Identify which cell holds the provided text, then report its [X, Y] central coordinate. 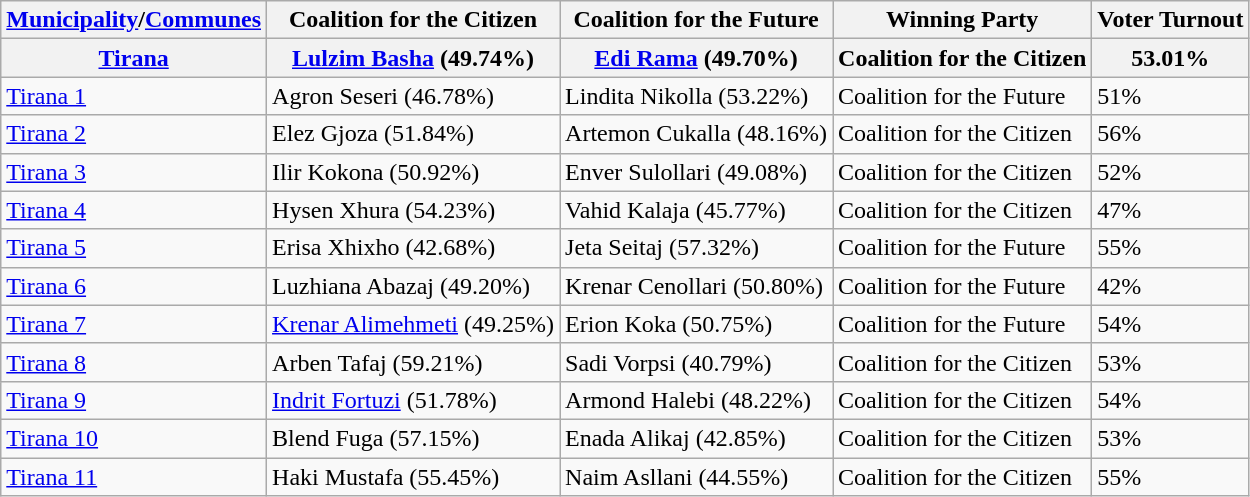
Lindita Nikolla (53.22%) [696, 96]
Naim Asllani (44.55%) [696, 477]
42% [1170, 286]
Blend Fuga (57.15%) [414, 438]
Agron Seseri (46.78%) [414, 96]
Artemon Cukalla (48.16%) [696, 134]
Tirana 9 [134, 400]
Erisa Xhixho (42.68%) [414, 248]
53.01% [1170, 58]
Hysen Xhura (54.23%) [414, 210]
Winning Party [962, 20]
Armond Halebi (48.22%) [696, 400]
Vahid Kalaja (45.77%) [696, 210]
Enada Alikaj (42.85%) [696, 438]
Tirana [134, 58]
51% [1170, 96]
Tirana 3 [134, 172]
Indrit Fortuzi (51.78%) [414, 400]
Lulzim Basha (49.74%) [414, 58]
Enver Sulollari (49.08%) [696, 172]
Tirana 11 [134, 477]
Tirana 5 [134, 248]
56% [1170, 134]
Voter Turnout [1170, 20]
Elez Gjoza (51.84%) [414, 134]
Tirana 8 [134, 362]
Tirana 1 [134, 96]
Krenar Cenollari (50.80%) [696, 286]
Arben Tafaj (59.21%) [414, 362]
Edi Rama (49.70%) [696, 58]
Ilir Kokona (50.92%) [414, 172]
Municipality/Communes [134, 20]
Jeta Seitaj (57.32%) [696, 248]
47% [1170, 210]
Tirana 10 [134, 438]
Erion Koka (50.75%) [696, 324]
Tirana 7 [134, 324]
Tirana 2 [134, 134]
Tirana 4 [134, 210]
Luzhiana Abazaj (49.20%) [414, 286]
Sadi Vorpsi (40.79%) [696, 362]
Krenar Alimehmeti (49.25%) [414, 324]
Haki Mustafa (55.45%) [414, 477]
Tirana 6 [134, 286]
52% [1170, 172]
